Provide the (X, Y) coordinate of the cell's center where the given text is located.  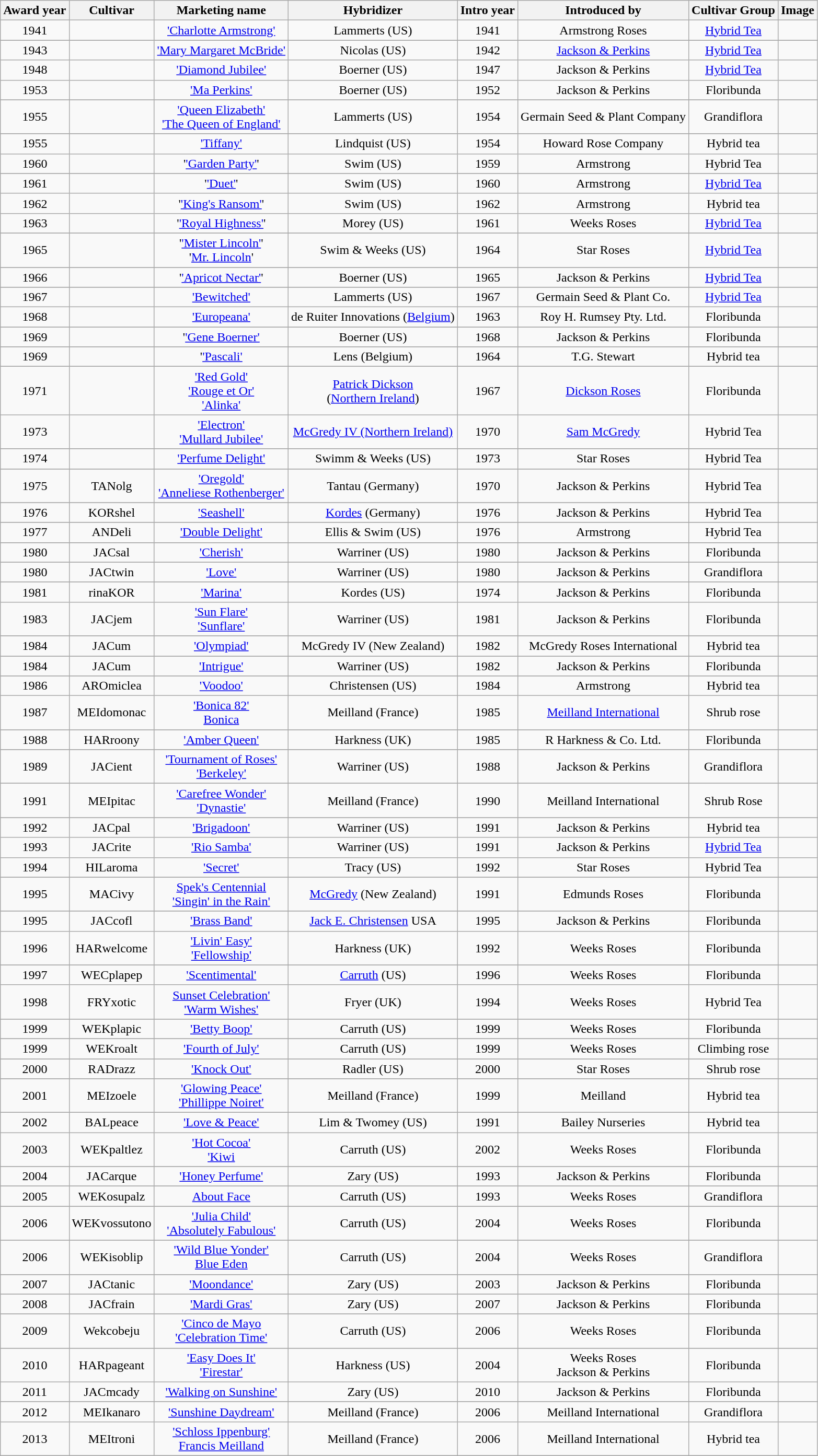
HARwelcome (112, 948)
1997 (34, 975)
Edmunds Roses (603, 894)
About Face (222, 1196)
WEKroalt (112, 1049)
'Secret' (222, 867)
'Marina' (222, 592)
Climbing rose (734, 1049)
'Glowing Peace' 'Phillippe Noiret' (222, 1096)
2011 (34, 1392)
''Mister Lincoln'' 'Mr. Lincoln' (222, 250)
'Rio Samba' (222, 847)
'Red Gold' 'Rouge et Or''Alinka' (222, 391)
'Livin' Easy' 'Fellowship' (222, 948)
JACsal (112, 552)
MEIkanaro (112, 1412)
Sunset Celebration''Warm Wishes' (222, 1002)
'Ma Perkins' (222, 90)
2013 (34, 1439)
WECplapep (112, 975)
'Amber Queen' (222, 740)
JACcofl (112, 921)
'Mary Margaret McBride' (222, 50)
ANDeli (112, 532)
de Ruiter Innovations (Belgium) (373, 317)
1966 (34, 277)
MEIpitac (112, 800)
McGredy IV (New Zealand) (373, 646)
'Brigadoon' (222, 828)
'Tiffany' (222, 144)
'Perfume Delight' (222, 459)
Introduced by (603, 10)
R Harkness & Co. Ltd. (603, 740)
FRYxotic (112, 1002)
'Scentimental' (222, 975)
Weeks Roses Jackson & Perkins (603, 1365)
'Easy Does It' 'Firestar' (222, 1365)
'Carefree Wonder' 'Dynastie' (222, 800)
'Brass Band' (222, 921)
'Knock Out' (222, 1068)
''Apricot Nectar'' (222, 277)
Nicolas (US) (373, 50)
BALpeace (112, 1123)
1986 (34, 686)
Howard Rose Company (603, 144)
1953 (34, 90)
T.G. Stewart (603, 357)
Image (798, 10)
Intro year (487, 10)
1977 (34, 532)
Christensen (US) (373, 686)
Patrick Dickson (Northern Ireland) (373, 391)
'Love' (222, 572)
'Fourth of July' (222, 1049)
Kordes (Germany) (373, 512)
'Sunshine Daydream' (222, 1412)
'Electron' 'Mullard Jubilee' (222, 432)
JACarque (112, 1177)
'Julia Child' 'Absolutely Fabulous' (222, 1224)
Award year (34, 10)
Shrub Rose (734, 800)
1975 (34, 486)
Lens (Belgium) (373, 357)
'Walking on Sunshine' (222, 1392)
WEKplapic (112, 1029)
1952 (487, 90)
JACrite (112, 847)
WEKvossutono (112, 1224)
1942 (487, 50)
'Double Delight' (222, 532)
Germain Seed & Plant Co. (603, 297)
Wekcobeju (112, 1331)
''King's Ransom'' (222, 203)
'Bewitched' (222, 297)
WEKisoblip (112, 1257)
'Diamond Jubilee' (222, 70)
''Pascali' (222, 357)
''Royal Highness'' (222, 223)
''Duet'' (222, 183)
JACient (112, 767)
'Oregold' 'Anneliese Rothenberger' (222, 486)
''Garden Party'' (222, 164)
Meilland (603, 1096)
'Moondance' (222, 1284)
HARroony (112, 740)
JACfrain (112, 1304)
Germain Seed & Plant Company (603, 117)
JACjem (112, 619)
1987 (34, 713)
'Betty Boop' (222, 1029)
HILaroma (112, 867)
1989 (34, 767)
'Hot Cocoa' 'Kiwi (222, 1149)
rinaKOR (112, 592)
'Cherish' (222, 552)
1959 (487, 164)
Fryer (UK) (373, 1002)
1990 (487, 800)
'Bonica 82' Bonica (222, 713)
RADrazz (112, 1068)
Ellis & Swim (US) (373, 532)
'Wild Blue Yonder' Blue Eden (222, 1257)
'Tournament of Roses' 'Berkeley' (222, 767)
2008 (34, 1304)
''Gene Boerner' (222, 337)
'Olympiad' (222, 646)
MEItroni (112, 1439)
Tantau (Germany) (373, 486)
Marketing name (222, 10)
MACivy (112, 894)
McGredy IV (Northern Ireland) (373, 432)
JACmcady (112, 1392)
1983 (34, 619)
Sam McGredy (603, 432)
Lindquist (US) (373, 144)
1947 (487, 70)
WEKpaltlez (112, 1149)
Jack E. Christensen USA (373, 921)
'Love & Peace' (222, 1123)
2012 (34, 1412)
Cultivar Group (734, 10)
'Queen Elizabeth' 'The Queen of England' (222, 117)
'Europeana' (222, 317)
'Charlotte Armstrong' (222, 30)
Spek's Centennial'Singin' in the Rain' (222, 894)
KORshel (112, 512)
Radler (US) (373, 1068)
JACpal (112, 828)
WEKosupalz (112, 1196)
'Voodoo' (222, 686)
Bailey Nurseries (603, 1123)
Swimm & Weeks (US) (373, 459)
1971 (34, 391)
Harkness (US) (373, 1365)
HARpageant (112, 1365)
2005 (34, 1196)
McGredy Roses International (603, 646)
MEIdomonac (112, 713)
JACtwin (112, 572)
Kordes (US) (373, 592)
1943 (34, 50)
Dickson Roses (603, 391)
'Mardi Gras' (222, 1304)
Armstrong Roses (603, 30)
Cultivar (112, 10)
'Seashell' (222, 512)
JACtanic (112, 1284)
TANolg (112, 486)
AROmiclea (112, 686)
'Sun Flare' 'Sunflare' (222, 619)
McGredy (New Zealand) (373, 894)
Swim & Weeks (US) (373, 250)
'Honey Perfume' (222, 1177)
Lim & Twomey (US) (373, 1123)
Hybridizer (373, 10)
'Intrigue' (222, 666)
2001 (34, 1096)
1998 (34, 1002)
1948 (34, 70)
Tracy (US) (373, 867)
Roy H. Rumsey Pty. Ltd. (603, 317)
'Cinco de Mayo 'Celebration Time' (222, 1331)
MEIzoele (112, 1096)
'Schloss Ippenburg' Francis Meilland (222, 1439)
2009 (34, 1331)
Morey (US) (373, 223)
